Search for the cell housing the specified text and yield its [X, Y] center coordinate. 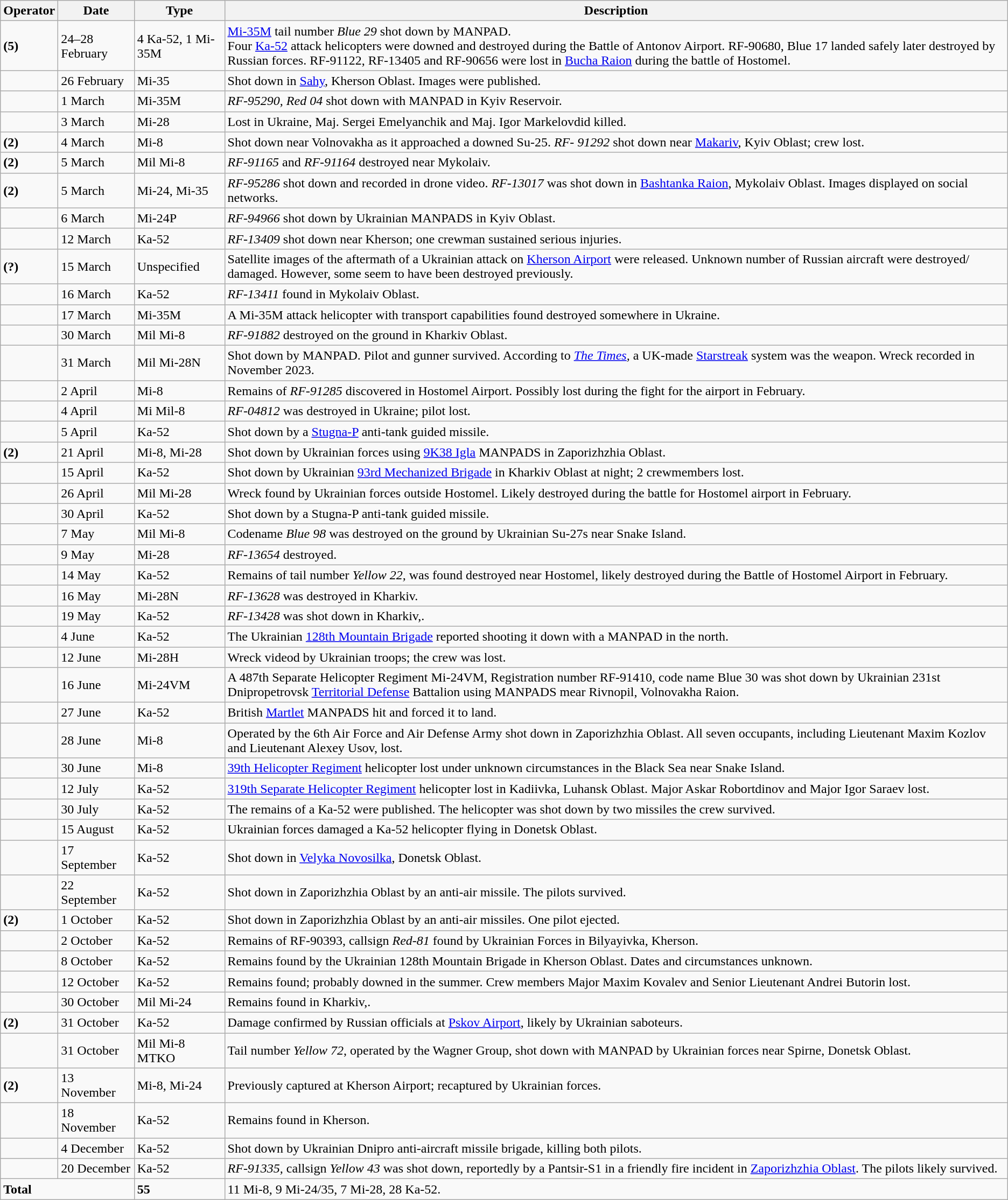
Shot down in Sahy, Kherson Oblast. Images were published. [616, 81]
30 October [96, 1002]
12 July [96, 789]
Tail number Yellow 72, operated by the Wagner Group, shot down with MANPAD by Ukrainian forces near Spirne, Donetsk Oblast. [616, 1050]
4 Ka-52, 1 Mi-35M [179, 46]
1 October [96, 920]
17 March [96, 315]
19 May [96, 616]
Mi-35 [179, 81]
5 April [96, 432]
A Mi-35M attack helicopter with transport capabilities found destroyed somewhere in Ukraine. [616, 315]
15 April [96, 473]
20 December [96, 1169]
Remains of RF-90393, callsign Red-81 found by Ukrainian Forces in Bilyayivka, Kherson. [616, 941]
2 April [96, 391]
Mi-28N [179, 595]
Previously captured at Kherson Airport; recaptured by Ukrainian forces. [616, 1085]
RF-13409 shot down near Kherson; one crewman sustained serious injuries. [616, 238]
Remains found by the Ukrainian 128th Mountain Brigade in Kherson Oblast. Dates and circumstances unknown. [616, 961]
28 June [96, 741]
55 [179, 1189]
Total [68, 1189]
Mi-8, Mi-24 [179, 1085]
30 June [96, 768]
British Martlet MANPADS hit and forced it to land. [616, 713]
15 August [96, 830]
RF-91165 and RF-91164 destroyed near Mykolaiv. [616, 163]
(?) [29, 266]
12 June [96, 657]
14 May [96, 575]
Mi-8, Mi-28 [179, 452]
6 March [96, 218]
Remains of RF-91285 discovered in Hostomel Airport. Possibly lost during the fight for the airport in February. [616, 391]
13 November [96, 1085]
24–28 February [96, 46]
RF-13628 was destroyed in Kharkiv. [616, 595]
Shot down by Ukrainian forces using 9K38 Igla MANPADS in Zaporizhzhia Oblast. [616, 452]
27 June [96, 713]
Shot down near Volnovakha as it approached a downed Su-25. RF- 91292 shot down near Makariv, Kyiv Oblast; crew lost. [616, 142]
30 March [96, 335]
26 February [96, 81]
Mi-28H [179, 657]
Mi Mil-8 [179, 411]
4 April [96, 411]
4 March [96, 142]
Date [96, 11]
RF-91882 destroyed on the ground in Kharkiv Oblast. [616, 335]
18 November [96, 1121]
RF-95290, Red 04 shot down with MANPAD in Kyiv Reservoir. [616, 101]
16 June [96, 685]
Lost in Ukraine, Maj. Sergei Emelyanchik and Maj. Igor Markelovdid killed. [616, 122]
Wreck found by Ukrainian forces outside Hostomel. Likely destroyed during the battle for Hostomel airport in February. [616, 493]
Shot down in Velyka Novosilka, Donetsk Oblast. [616, 857]
The Ukrainian 128th Mountain Brigade reported shooting it down with a MANPAD in the north. [616, 636]
RF-04812 was destroyed in Ukraine; pilot lost. [616, 411]
319th Separate Helicopter Regiment helicopter lost in Kadiivka, Luhansk Oblast. Major Askar Robortdinov and Major Igor Saraev lost. [616, 789]
39th Helicopter Regiment helicopter lost under unknown circumstances in the Black Sea near Snake Island. [616, 768]
4 June [96, 636]
(5) [29, 46]
4 December [96, 1148]
Ukrainian forces damaged a Ka-52 helicopter flying in Donetsk Oblast. [616, 830]
Shot down by Ukrainian Dnipro anti-aircraft missile brigade, killing both pilots. [616, 1148]
Mi-24, Mi-35 [179, 191]
Shot down by MANPAD. Pilot and gunner survived. According to The Times, a UK-made Starstreak system was the weapon. Wreck recorded in November 2023. [616, 363]
Mil Mi-28 [179, 493]
RF-13411 found in Mykolaiv Oblast. [616, 294]
22 September [96, 893]
16 March [96, 294]
Unspecified [179, 266]
12 March [96, 238]
31 March [96, 363]
Shot down in Zaporizhzhia Oblast by an anti-air missile. The pilots survived. [616, 893]
The remains of a Ka-52 were published. The helicopter was shot down by two missiles the crew survived. [616, 809]
Damage confirmed by Russian officials at Pskov Airport, likely by Ukrainian saboteurs. [616, 1022]
9 May [96, 555]
Mi-24P [179, 218]
RF-13428 was shot down in Kharkiv,. [616, 616]
30 July [96, 809]
17 September [96, 857]
Mil Mi-8 MTKO [179, 1050]
Operator [29, 11]
Remains of tail number Yellow 22, was found destroyed near Hostomel, likely destroyed during the Battle of Hostomel Airport in February. [616, 575]
Type [179, 11]
12 October [96, 981]
30 April [96, 514]
Shot down in Zaporizhzhia Oblast by an anti-air missiles. One pilot ejected. [616, 920]
Mil Mi-24 [179, 1002]
Codename Blue 98 was destroyed on the ground by Ukrainian Su-27s near Snake Island. [616, 534]
Remains found; probably downed in the summer. Crew members Major Maxim Kovalev and Senior Lieutenant Andrei Butorin lost. [616, 981]
Remains found in Kharkiv,. [616, 1002]
Remains found in Kherson. [616, 1121]
RF-95286 shot down and recorded in drone video. RF-13017 was shot down in Bashtanka Raion, Mykolaiv Oblast. Images displayed on social networks. [616, 191]
15 March [96, 266]
RF-94966 shot down by Ukrainian MANPADS in Kyiv Oblast. [616, 218]
8 October [96, 961]
RF-13654 destroyed. [616, 555]
Wreck videod by Ukrainian troops; the crew was lost. [616, 657]
7 May [96, 534]
Description [616, 11]
Mi-24VM [179, 685]
1 March [96, 101]
2 October [96, 941]
Shot down by Ukrainian 93rd Mechanized Brigade in Kharkiv Oblast at night; 2 crewmembers lost. [616, 473]
26 April [96, 493]
16 May [96, 595]
21 April [96, 452]
11 Mi-8, 9 Mi-24/35, 7 Mi-28, 28 Ka-52. [616, 1189]
Mil Mi-28N [179, 363]
3 March [96, 122]
